Detect which cell encompasses the target text, then output its [X, Y] center coordinate. 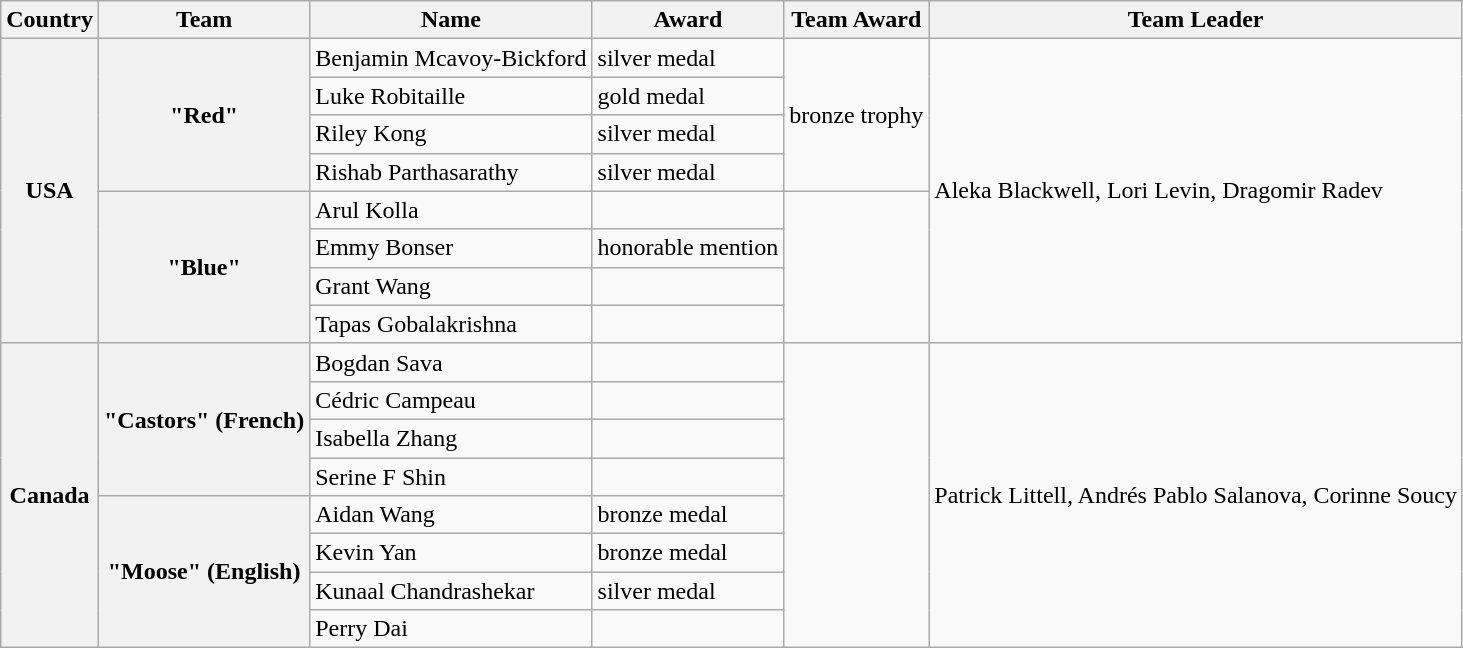
"Red" [204, 115]
Kevin Yan [451, 553]
Aleka Blackwell, Lori Levin, Dragomir Radev [1196, 191]
Emmy Bonser [451, 248]
"Castors" (French) [204, 419]
"Moose" (English) [204, 572]
Team Leader [1196, 20]
Serine F Shin [451, 477]
Aidan Wang [451, 515]
Cédric Campeau [451, 400]
Tapas Gobalakrishna [451, 324]
Benjamin Mcavoy-Bickford [451, 58]
"Blue" [204, 267]
honorable mention [688, 248]
Arul Kolla [451, 210]
USA [50, 191]
Team Award [856, 20]
Award [688, 20]
Team [204, 20]
Patrick Littell, Andrés Pablo Salanova, Corinne Soucy [1196, 495]
Luke Robitaille [451, 96]
Name [451, 20]
Kunaal Chandrashekar [451, 591]
Bogdan Sava [451, 362]
Isabella Zhang [451, 438]
Riley Kong [451, 134]
Perry Dai [451, 629]
gold medal [688, 96]
Rishab Parthasarathy [451, 172]
bronze trophy [856, 115]
Grant Wang [451, 286]
Country [50, 20]
Canada [50, 495]
